Output the [x, y] coordinate of the center of the cell containing the given text.  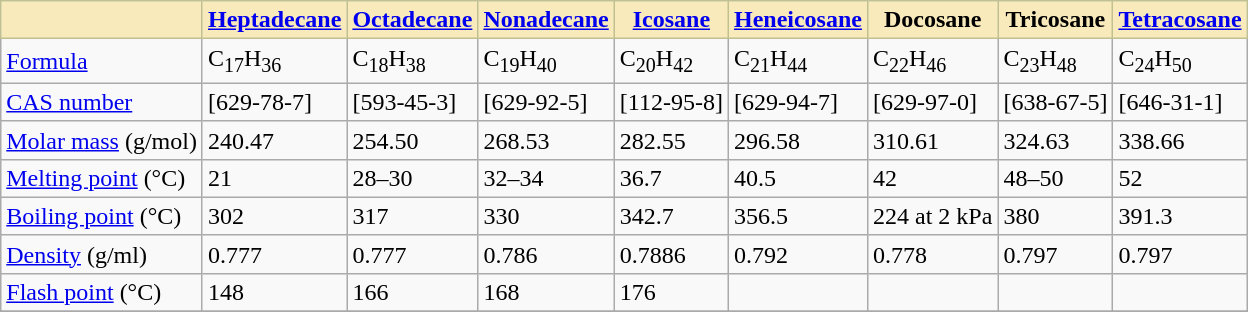
Octadecane [412, 20]
268.53 [546, 140]
356.5 [798, 216]
[638-67-5] [1056, 102]
342.7 [671, 216]
C22H46 [932, 61]
32–34 [546, 178]
28–30 [412, 178]
[629-94-7] [798, 102]
317 [412, 216]
Flash point (°C) [102, 292]
CAS number [102, 102]
21 [274, 178]
310.61 [932, 140]
C21H44 [798, 61]
Tetracosane [1180, 20]
168 [546, 292]
C24H50 [1180, 61]
Molar mass (g/mol) [102, 140]
Docosane [932, 20]
391.3 [1180, 216]
C19H40 [546, 61]
380 [1056, 216]
42 [932, 178]
48–50 [1056, 178]
C17H36 [274, 61]
52 [1180, 178]
Boiling point (°C) [102, 216]
302 [274, 216]
254.50 [412, 140]
0.786 [546, 254]
C20H42 [671, 61]
338.66 [1180, 140]
296.58 [798, 140]
Nonadecane [546, 20]
224 at 2 kPa [932, 216]
330 [546, 216]
Heneicosane [798, 20]
Melting point (°C) [102, 178]
C23H48 [1056, 61]
324.63 [1056, 140]
148 [274, 292]
[112-95-8] [671, 102]
240.47 [274, 140]
[629-97-0] [932, 102]
[629-92-5] [546, 102]
Formula [102, 61]
0.792 [798, 254]
0.778 [932, 254]
176 [671, 292]
Tricosane [1056, 20]
Heptadecane [274, 20]
0.7886 [671, 254]
Density (g/ml) [102, 254]
166 [412, 292]
[646-31-1] [1180, 102]
C18H38 [412, 61]
40.5 [798, 178]
282.55 [671, 140]
[593-45-3] [412, 102]
36.7 [671, 178]
[629-78-7] [274, 102]
Icosane [671, 20]
